Detect which cell encompasses the target text, then output its [x, y] center coordinate. 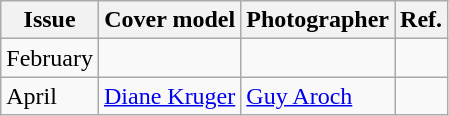
February [50, 58]
Diane Kruger [169, 96]
Guy Aroch [318, 96]
Photographer [318, 20]
Cover model [169, 20]
Ref. [422, 20]
April [50, 96]
Issue [50, 20]
